Search for the cell housing the specified text and yield its [X, Y] center coordinate. 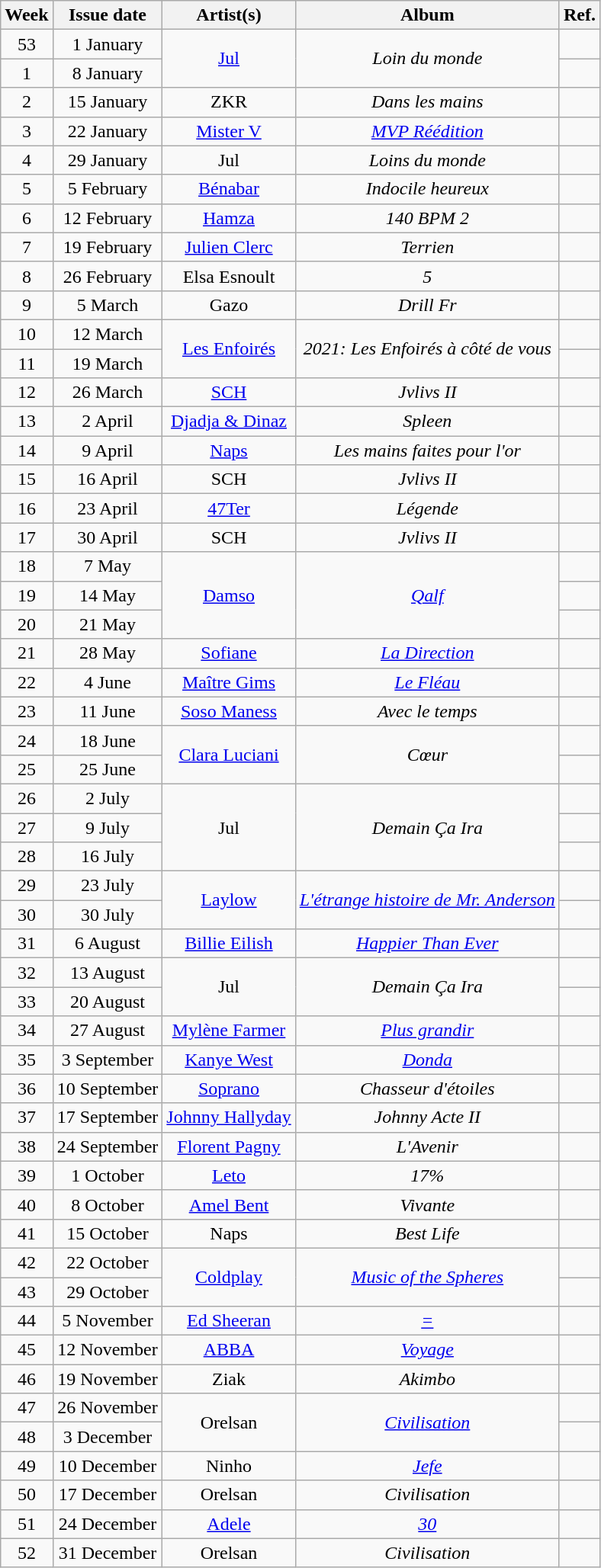
Ziak [229, 1379]
Drill Fr [427, 305]
Avec le temps [427, 711]
34 [27, 1031]
Soprano [229, 1089]
18 [27, 566]
14 May [108, 595]
21 May [108, 624]
49 [27, 1466]
13 [27, 422]
Qalf [427, 595]
33 [27, 1002]
2 July [108, 798]
26 November [108, 1408]
16 [27, 508]
26 [27, 798]
12 [27, 393]
9 April [108, 451]
2021: Les Enfoirés à côté de vous [427, 348]
53 [27, 44]
48 [27, 1437]
19 March [108, 364]
Djadja & Dinaz [229, 422]
L'étrange histoire de Mr. Anderson [427, 900]
Music of the Spheres [427, 1277]
12 November [108, 1350]
31 [27, 944]
9 July [108, 827]
27 [27, 827]
= [427, 1321]
36 [27, 1089]
2 April [108, 422]
16 July [108, 857]
43 [27, 1292]
Spleen [427, 422]
22 January [108, 131]
4 June [108, 682]
3 December [108, 1437]
44 [27, 1321]
29 January [108, 160]
Les Enfoirés [229, 348]
50 [27, 1495]
Sofiane [229, 653]
11 [27, 364]
9 [27, 305]
46 [27, 1379]
17 December [108, 1495]
Dans les mains [427, 102]
Coldplay [229, 1277]
19 November [108, 1379]
Hamza [229, 218]
Jefe [427, 1466]
Artist(s) [229, 15]
Mylène Farmer [229, 1031]
1 January [108, 44]
Laylow [229, 900]
Indocile heureux [427, 189]
22 October [108, 1262]
Les mains faites pour l'or [427, 451]
8 October [108, 1204]
39 [27, 1175]
19 February [108, 247]
32 [27, 973]
Week [27, 15]
15 October [108, 1233]
29 October [108, 1292]
10 [27, 334]
14 [27, 451]
3 September [108, 1060]
Billie Eilish [229, 944]
12 February [108, 218]
13 August [108, 973]
Voyage [427, 1350]
30 April [108, 537]
29 [27, 886]
38 [27, 1146]
Damso [229, 595]
42 [27, 1262]
Julien Clerc [229, 247]
24 [27, 740]
24 September [108, 1146]
1 October [108, 1175]
Chasseur d'étoiles [427, 1089]
15 [27, 479]
19 [27, 595]
ABBA [229, 1350]
17 September [108, 1117]
40 [27, 1204]
Clara Luciani [229, 755]
41 [27, 1233]
Kanye West [229, 1060]
Légende [427, 508]
Cœur [427, 755]
16 April [108, 479]
6 [27, 218]
26 March [108, 393]
Mister V [229, 131]
3 [27, 131]
Ref. [580, 15]
23 [27, 711]
140 BPM 2 [427, 218]
7 [27, 247]
45 [27, 1350]
Amel Bent [229, 1204]
17 [27, 537]
22 [27, 682]
Elsa Esnoult [229, 276]
5 February [108, 189]
17% [427, 1175]
26 February [108, 276]
Best Life [427, 1233]
7 May [108, 566]
Terrien [427, 247]
5 March [108, 305]
Florent Pagny [229, 1146]
21 [27, 653]
15 January [108, 102]
5 November [108, 1321]
2 [27, 102]
12 March [108, 334]
Loins du monde [427, 160]
28 May [108, 653]
Vivante [427, 1204]
25 [27, 769]
Soso Maness [229, 711]
24 December [108, 1524]
27 August [108, 1031]
20 [27, 624]
52 [27, 1553]
8 January [108, 73]
18 June [108, 740]
23 April [108, 508]
Leto [229, 1175]
Gazo [229, 305]
Maître Gims [229, 682]
6 August [108, 944]
35 [27, 1060]
30 July [108, 915]
MVP Réédition [427, 131]
4 [27, 160]
Album [427, 15]
31 December [108, 1553]
37 [27, 1117]
20 August [108, 1002]
Ninho [229, 1466]
8 [27, 276]
1 [27, 73]
51 [27, 1524]
Donda [427, 1060]
Akimbo [427, 1379]
11 June [108, 711]
Johnny Acte II [427, 1117]
Johnny Hallyday [229, 1117]
47Ter [229, 508]
Plus grandir [427, 1031]
25 June [108, 769]
Loin du monde [427, 59]
Happier Than Ever [427, 944]
47 [27, 1408]
La Direction [427, 653]
Bénabar [229, 189]
L'Avenir [427, 1146]
ZKR [229, 102]
28 [27, 857]
Adele [229, 1524]
Ed Sheeran [229, 1321]
10 September [108, 1089]
Le Fléau [427, 682]
10 December [108, 1466]
Issue date [108, 15]
23 July [108, 886]
